Extract the (x, y) coordinate from the center of the cell holding the provided text.  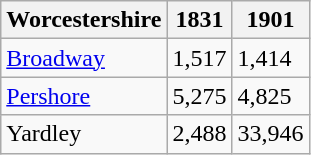
2,488 (200, 134)
4,825 (270, 96)
Worcestershire (84, 20)
1901 (270, 20)
1,414 (270, 58)
Yardley (84, 134)
5,275 (200, 96)
Broadway (84, 58)
Pershore (84, 96)
1831 (200, 20)
1,517 (200, 58)
33,946 (270, 134)
